For the text-containing cell, return its midpoint in (x, y) coordinate format. 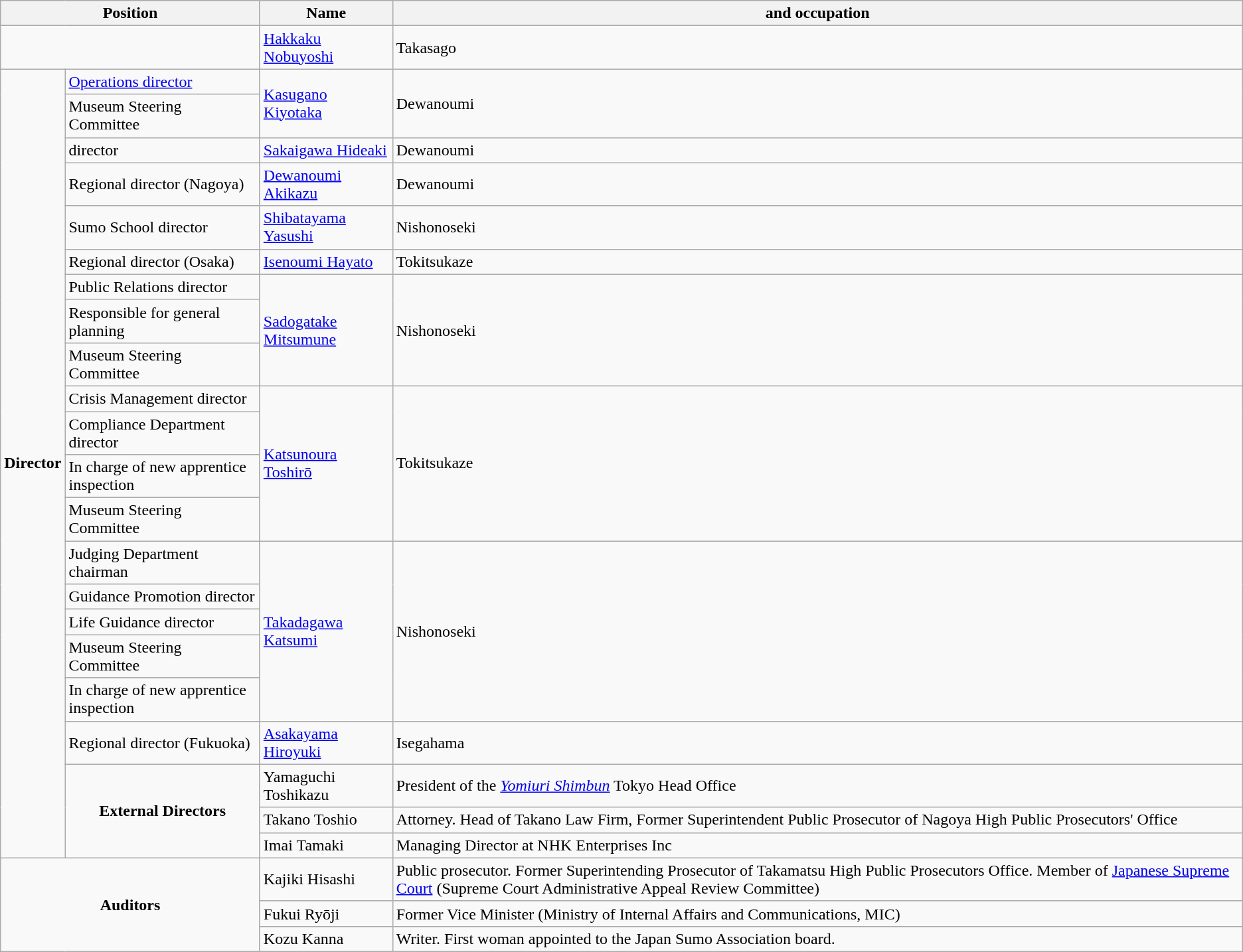
Auditors (130, 904)
Yamaguchi Toshikazu (326, 786)
President of the Yomiuri Shimbun Tokyo Head Office (817, 786)
Position (130, 13)
Kozu Kanna (326, 939)
Takasago (817, 48)
Hakkaku Nobuyoshi (326, 48)
Shibatayama Yasushi (326, 227)
director (162, 150)
Takano Toshio (326, 820)
Responsible for general planning (162, 321)
Dewanoumi Akikazu (326, 185)
Sakaigawa Hideaki (326, 150)
Operations director (162, 82)
Writer. First woman appointed to the Japan Sumo Association board. (817, 939)
Isegahama (817, 742)
Guidance Promotion director (162, 597)
Crisis Management director (162, 398)
Kasugano Kiyotaka (326, 104)
Judging Department chairman (162, 563)
Regional director (Fukuoka) (162, 742)
Imai Tamaki (326, 845)
Sadogatake Mitsumune (326, 330)
Regional director (Nagoya) (162, 185)
Former Vice Minister (Ministry of Internal Affairs and Communications, MIC) (817, 913)
Director (33, 463)
Kajiki Hisashi (326, 879)
Life Guidance director (162, 622)
Name (326, 13)
Fukui Ryōji (326, 913)
Public Relations director (162, 287)
Katsunoura Toshirō (326, 463)
and occupation (817, 13)
External Directors (162, 811)
Managing Director at NHK Enterprises Inc (817, 845)
Sumo School director (162, 227)
Compliance Department director (162, 433)
Asakayama Hiroyuki (326, 742)
Isenoumi Hayato (326, 262)
Takadagawa Katsumi (326, 631)
Attorney. Head of Takano Law Firm, Former Superintendent Public Prosecutor of Nagoya High Public Prosecutors' Office (817, 820)
Regional director (Osaka) (162, 262)
